Extract the (X, Y) coordinate from the center of the cell holding the provided text.  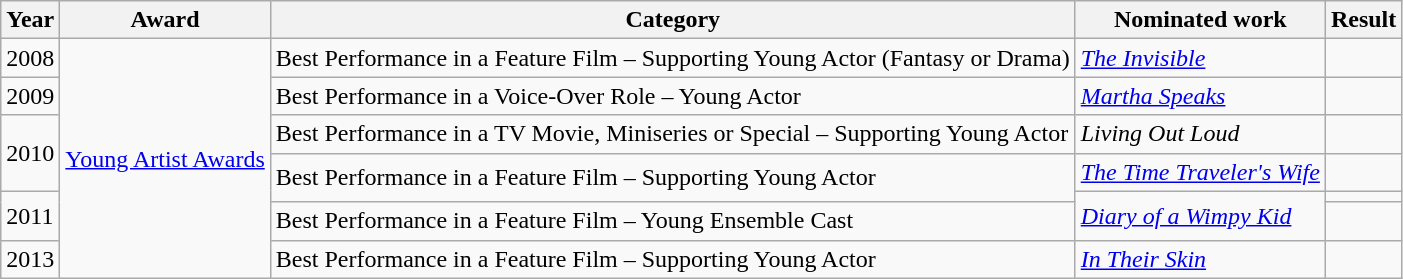
Best Performance in a Feature Film – Young Ensemble Cast (672, 221)
Young Artist Awards (165, 158)
Year (30, 20)
2013 (30, 259)
Award (165, 20)
Nominated work (1200, 20)
2011 (30, 216)
The Invisible (1200, 58)
Best Performance in a Voice-Over Role – Young Actor (672, 96)
2008 (30, 58)
Living Out Loud (1200, 134)
Best Performance in a TV Movie, Miniseries or Special – Supporting Young Actor (672, 134)
In Their Skin (1200, 259)
2010 (30, 153)
Diary of a Wimpy Kid (1200, 216)
2009 (30, 96)
Category (672, 20)
Result (1363, 20)
Best Performance in a Feature Film – Supporting Young Actor (Fantasy or Drama) (672, 58)
Martha Speaks (1200, 96)
The Time Traveler's Wife (1200, 172)
